For the text-containing cell, return its midpoint in (x, y) coordinate format. 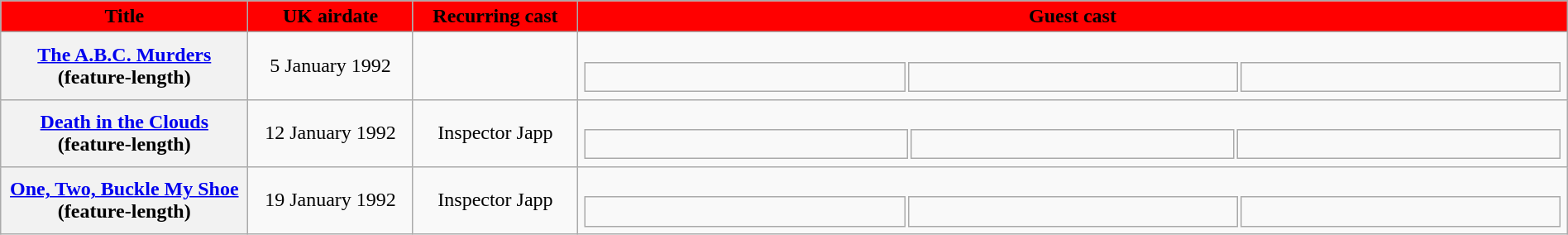
19 January 1992 (331, 200)
Death in the Clouds(feature-length) (124, 132)
The A.B.C. Murders(feature-length) (124, 66)
One, Two, Buckle My Shoe(feature-length) (124, 200)
12 January 1992 (331, 132)
Title (124, 17)
Guest cast (1073, 17)
Recurring cast (495, 17)
UK airdate (331, 17)
5 January 1992 (331, 66)
